Identify which cell holds the provided text, then report its (x, y) central coordinate. 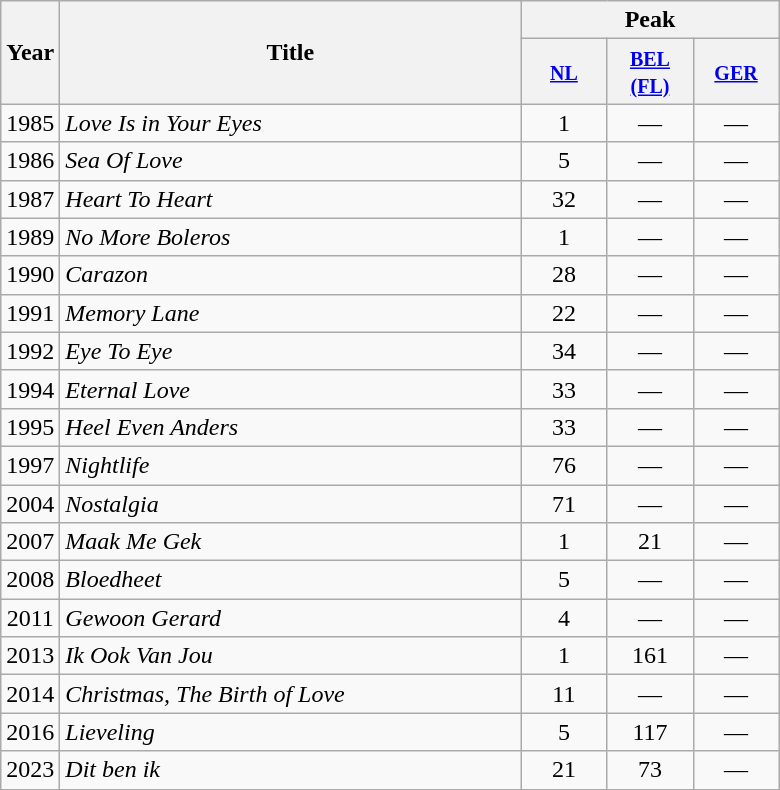
NL (564, 72)
2014 (30, 694)
2011 (30, 618)
Year (30, 52)
1991 (30, 313)
Sea Of Love (290, 161)
Love Is in Your Eyes (290, 123)
Eye To Eye (290, 351)
GER (736, 72)
1990 (30, 275)
1985 (30, 123)
28 (564, 275)
2007 (30, 542)
117 (650, 732)
Christmas, The Birth of Love (290, 694)
Eternal Love (290, 389)
Lieveling (290, 732)
2013 (30, 656)
Ik Ook Van Jou (290, 656)
1995 (30, 427)
Memory Lane (290, 313)
Heart To Heart (290, 199)
1997 (30, 465)
76 (564, 465)
1987 (30, 199)
71 (564, 503)
161 (650, 656)
2004 (30, 503)
22 (564, 313)
Title (290, 52)
Heel Even Anders (290, 427)
1992 (30, 351)
1989 (30, 237)
1994 (30, 389)
2008 (30, 580)
Peak (650, 20)
Maak Me Gek (290, 542)
Dit ben ik (290, 770)
1986 (30, 161)
2016 (30, 732)
73 (650, 770)
Nightlife (290, 465)
4 (564, 618)
Bloedheet (290, 580)
Carazon (290, 275)
Nostalgia (290, 503)
32 (564, 199)
BEL (FL) (650, 72)
2023 (30, 770)
11 (564, 694)
No More Boleros (290, 237)
34 (564, 351)
Gewoon Gerard (290, 618)
